Determine the (x, y) coordinate at the center of the cell enclosing the given text.  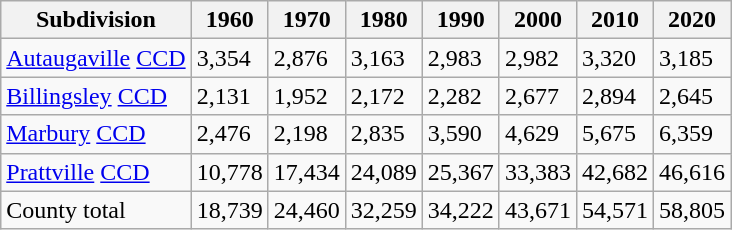
2,677 (538, 96)
2,131 (230, 96)
1990 (460, 20)
46,616 (692, 172)
2,172 (384, 96)
2020 (692, 20)
Subdivision (96, 20)
43,671 (538, 210)
2,876 (306, 58)
58,805 (692, 210)
1,952 (306, 96)
32,259 (384, 210)
3,320 (614, 58)
2,198 (306, 134)
Prattville CCD (96, 172)
2,476 (230, 134)
10,778 (230, 172)
3,163 (384, 58)
5,675 (614, 134)
54,571 (614, 210)
24,460 (306, 210)
2,983 (460, 58)
1960 (230, 20)
34,222 (460, 210)
Marbury CCD (96, 134)
2010 (614, 20)
25,367 (460, 172)
2000 (538, 20)
24,089 (384, 172)
17,434 (306, 172)
3,354 (230, 58)
4,629 (538, 134)
3,185 (692, 58)
3,590 (460, 134)
42,682 (614, 172)
18,739 (230, 210)
Billingsley CCD (96, 96)
1970 (306, 20)
2,282 (460, 96)
2,835 (384, 134)
2,645 (692, 96)
Autaugaville CCD (96, 58)
County total (96, 210)
2,894 (614, 96)
6,359 (692, 134)
33,383 (538, 172)
1980 (384, 20)
2,982 (538, 58)
